Pinpoint the cell where the given text exists, returning its (x, y) midpoint coordinate. 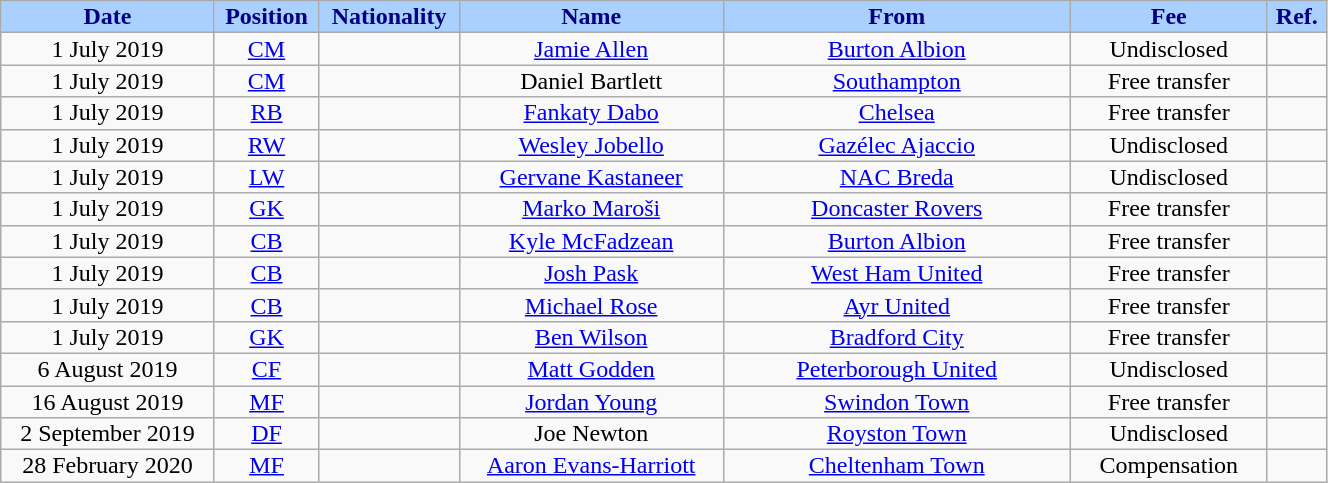
Ref. (1296, 17)
Cheltenham Town (896, 466)
RW (266, 145)
2 September 2019 (108, 434)
Josh Pask (591, 273)
Matt Godden (591, 369)
Nationality (389, 17)
LW (266, 177)
Aaron Evans-Harriott (591, 466)
Swindon Town (896, 402)
Ayr United (896, 305)
Joe Newton (591, 434)
RB (266, 113)
Southampton (896, 81)
DF (266, 434)
Jamie Allen (591, 49)
Jordan Young (591, 402)
6 August 2019 (108, 369)
Kyle McFadzean (591, 241)
CF (266, 369)
Position (266, 17)
28 February 2020 (108, 466)
Fee (1168, 17)
Daniel Bartlett (591, 81)
Doncaster Rovers (896, 209)
Gazélec Ajaccio (896, 145)
Ben Wilson (591, 337)
Michael Rose (591, 305)
Gervane Kastaneer (591, 177)
Bradford City (896, 337)
Wesley Jobello (591, 145)
Fankaty Dabo (591, 113)
NAC Breda (896, 177)
Compensation (1168, 466)
West Ham United (896, 273)
From (896, 17)
Marko Maroši (591, 209)
Date (108, 17)
Name (591, 17)
16 August 2019 (108, 402)
Royston Town (896, 434)
Peterborough United (896, 369)
Chelsea (896, 113)
